Return [X, Y] of the center of cell containing provided text 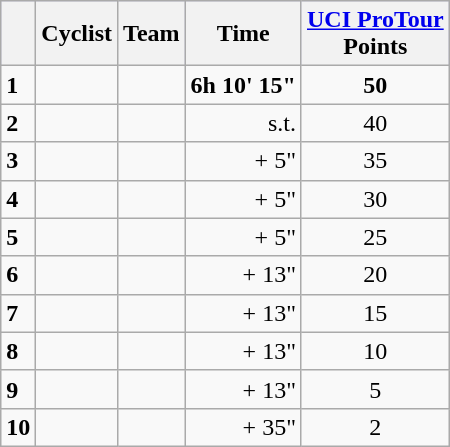
35 [375, 161]
15 [375, 313]
9 [18, 389]
8 [18, 351]
30 [375, 199]
Time [243, 34]
3 [18, 161]
UCI ProTourPoints [375, 34]
20 [375, 275]
1 [18, 85]
40 [375, 123]
6h 10' 15" [243, 85]
25 [375, 237]
+ 35" [243, 427]
4 [18, 199]
Team [152, 34]
s.t. [243, 123]
7 [18, 313]
6 [18, 275]
Cyclist [77, 34]
50 [375, 85]
